Return (X, Y) of the center of cell containing provided text 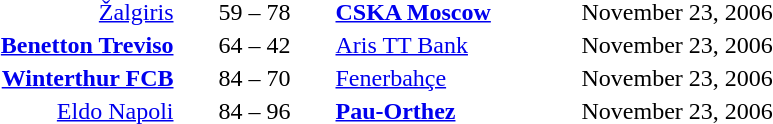
84 – 70 (254, 78)
Aris TT Bank (456, 45)
Fenerbahçe (456, 78)
64 – 42 (254, 45)
